Scan for the cell matching the given text and deliver its [x, y] coordinate at center. 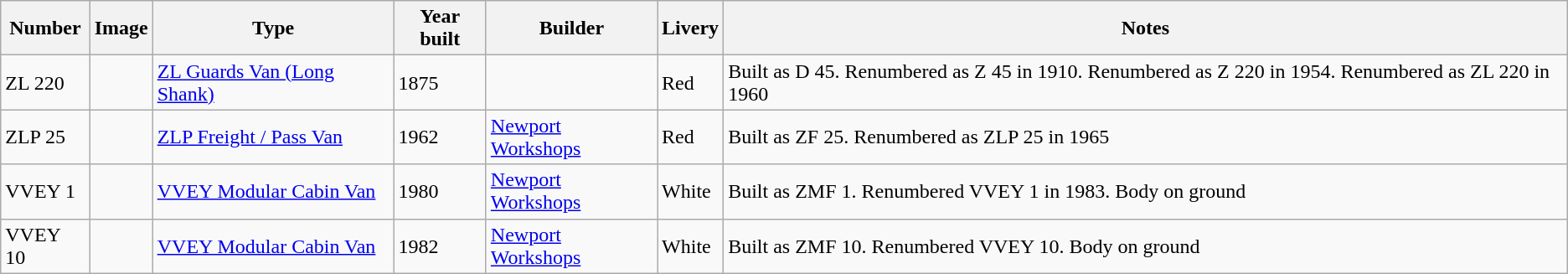
ZLP 25 [45, 137]
Built as ZF 25. Renumbered as ZLP 25 in 1965 [1146, 137]
Type [273, 28]
Year built [440, 28]
1982 [440, 246]
Built as D 45. Renumbered as Z 45 in 1910. Renumbered as Z 220 in 1954. Renumbered as ZL 220 in 1960 [1146, 82]
Number [45, 28]
1875 [440, 82]
ZLP Freight / Pass Van [273, 137]
Builder [571, 28]
1980 [440, 191]
ZL 220 [45, 82]
ZL Guards Van (Long Shank) [273, 82]
Livery [690, 28]
VVEY 1 [45, 191]
VVEY 10 [45, 246]
1962 [440, 137]
Built as ZMF 1. Renumbered VVEY 1 in 1983. Body on ground [1146, 191]
Image [121, 28]
Notes [1146, 28]
Built as ZMF 10. Renumbered VVEY 10. Body on ground [1146, 246]
